Output the (x, y) coordinate of the center of the cell containing the given text.  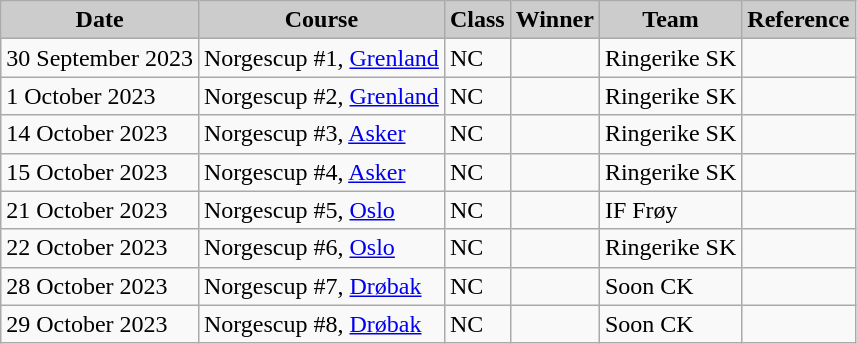
Norgescup #6, Oslo (321, 248)
Norgescup #5, Oslo (321, 210)
Course (321, 20)
Norgescup #2, Grenland (321, 96)
30 September 2023 (100, 58)
IF Frøy (670, 210)
Norgescup #3, Asker (321, 134)
Reference (798, 20)
14 October 2023 (100, 134)
29 October 2023 (100, 324)
28 October 2023 (100, 286)
15 October 2023 (100, 172)
Date (100, 20)
1 October 2023 (100, 96)
Norgescup #8, Drøbak (321, 324)
22 October 2023 (100, 248)
Norgescup #7, Drøbak (321, 286)
Winner (554, 20)
21 October 2023 (100, 210)
Norgescup #1, Grenland (321, 58)
Norgescup #4, Asker (321, 172)
Class (477, 20)
Team (670, 20)
